Return (X, Y) of the center of cell containing provided text 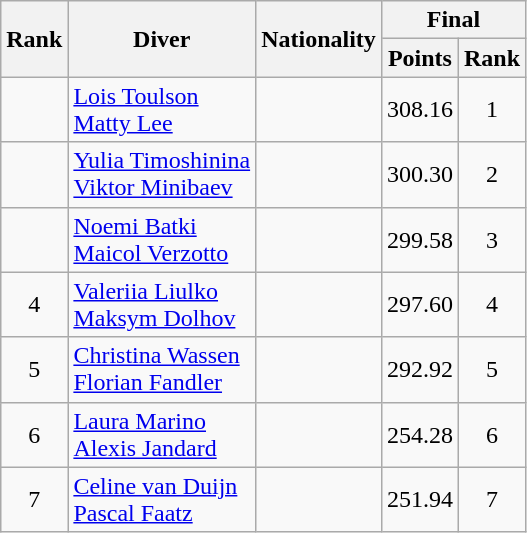
Christina Wassen Florian Fandler (162, 370)
Diver (162, 39)
308.16 (420, 110)
254.28 (420, 434)
299.58 (420, 240)
Laura Marino Alexis Jandard (162, 434)
Final (453, 20)
251.94 (420, 500)
Points (420, 58)
Valeriia Liulko Maksym Dolhov (162, 304)
Noemi Batki Maicol Verzotto (162, 240)
Nationality (319, 39)
292.92 (420, 370)
Yulia Timoshinina Viktor Minibaev (162, 174)
3 (492, 240)
2 (492, 174)
300.30 (420, 174)
1 (492, 110)
Lois Toulson Matty Lee (162, 110)
Celine van Duijn Pascal Faatz (162, 500)
297.60 (420, 304)
